Determine the [X, Y] coordinate at the center of the cell enclosing the given text.  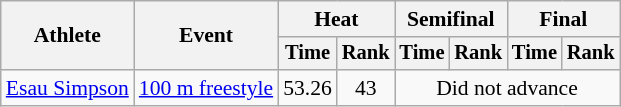
43 [366, 88]
Semifinal [450, 19]
Heat [336, 19]
100 m freestyle [206, 88]
Esau Simpson [68, 88]
Event [206, 36]
53.26 [308, 88]
Athlete [68, 36]
Final [563, 19]
Did not advance [506, 88]
